Provide the [X, Y] coordinate of the cell's center where the given text is located.  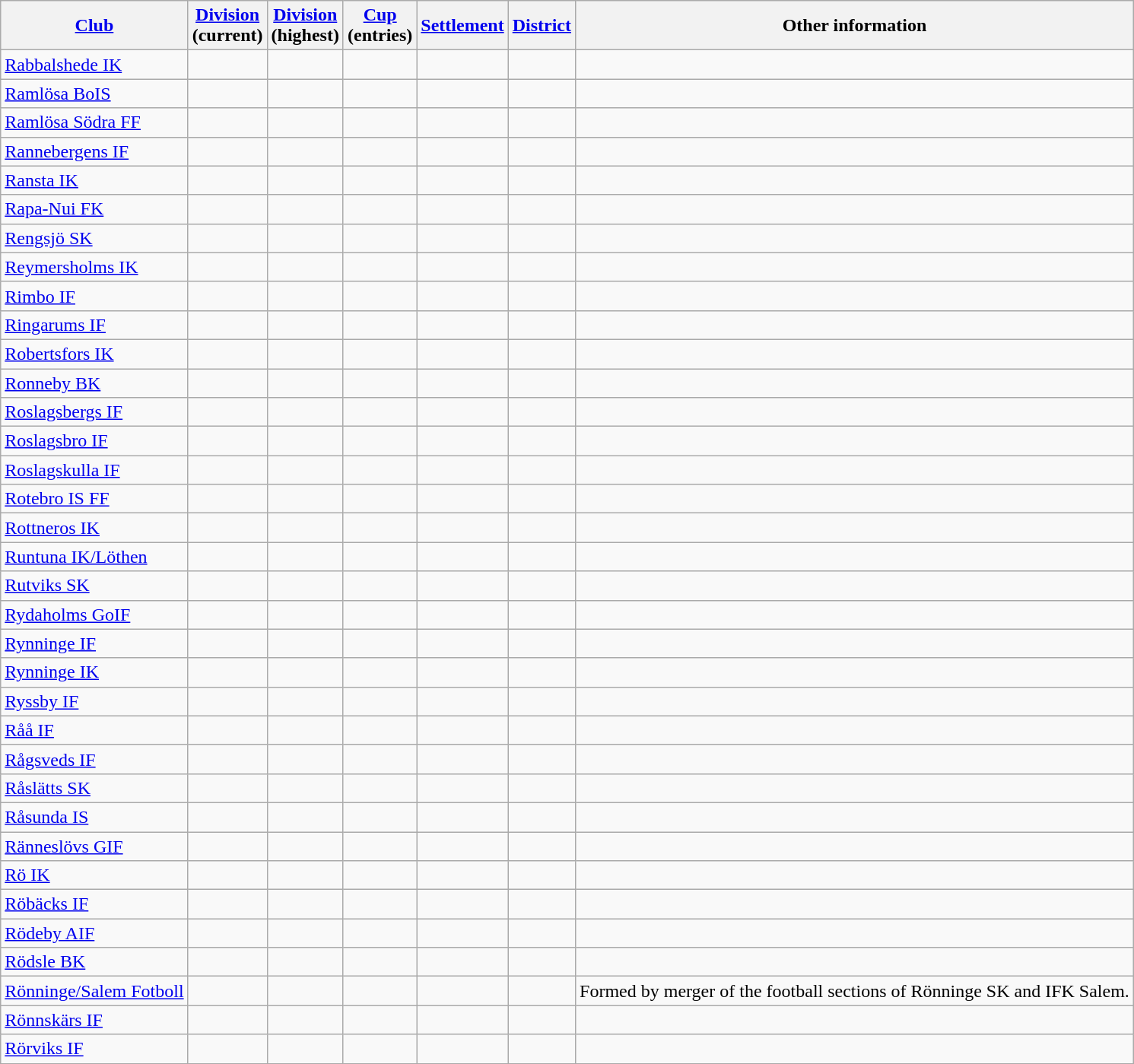
Rabbalshede IK [94, 65]
Ramlösa Södra FF [94, 122]
Röbäcks IF [94, 904]
Rotebro IS FF [94, 499]
Rågsveds IF [94, 759]
Settlement [462, 26]
Rottneros IK [94, 528]
Ransta IK [94, 180]
Rödsle BK [94, 962]
Ramlösa BoIS [94, 94]
Division (highest) [305, 26]
Rydaholms GoIF [94, 615]
Rannebergens IF [94, 151]
Rapa-Nui FK [94, 209]
Råsunda IS [94, 817]
Ränneslövs GIF [94, 846]
Rörviks IF [94, 1049]
Rengsjö SK [94, 238]
Råå IF [94, 730]
Rynninge IF [94, 643]
Rimbo IF [94, 296]
Runtuna IK/Löthen [94, 557]
Ringarums IF [94, 325]
Ronneby BK [94, 383]
Division (current) [227, 26]
Rönnskärs IF [94, 1020]
Rutviks SK [94, 586]
Rödeby AIF [94, 933]
Rynninge IK [94, 672]
Other information [855, 26]
District [542, 26]
Rö IK [94, 875]
Roslagsbergs IF [94, 412]
Råslätts SK [94, 788]
Robertsfors IK [94, 354]
Roslagskulla IF [94, 470]
Roslagsbro IF [94, 441]
Cup (entries) [380, 26]
Formed by merger of the football sections of Rönninge SK and IFK Salem. [855, 991]
Rönninge/Salem Fotboll [94, 991]
Ryssby IF [94, 701]
Reymersholms IK [94, 267]
Club [94, 26]
